Return the [X, Y] coordinate for the center point of the cell that contains the specified text.  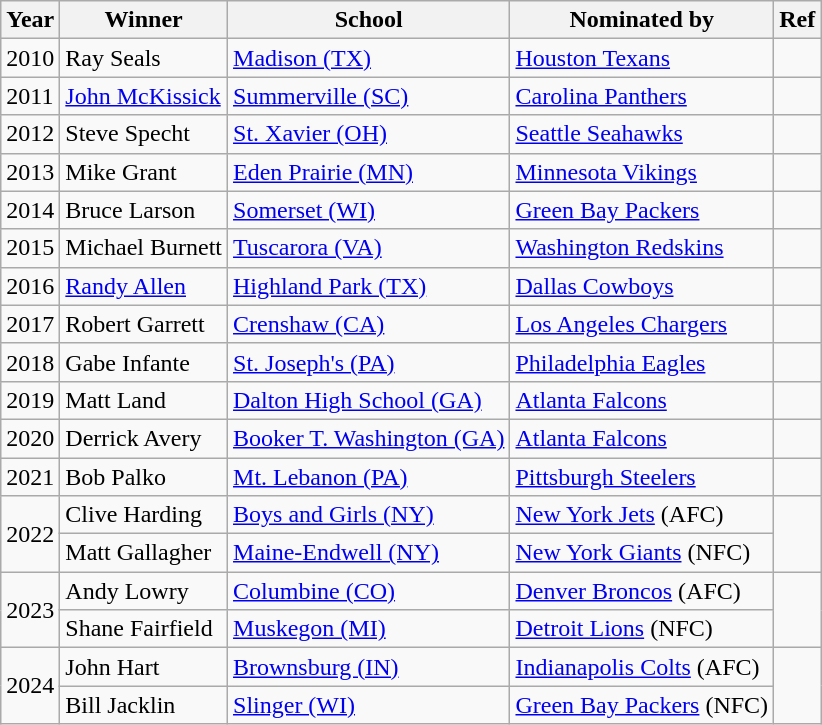
Detroit Lions (NFC) [642, 629]
Washington Redskins [642, 248]
Bill Jacklin [144, 705]
2017 [30, 324]
John Hart [144, 667]
Derrick Avery [144, 438]
2021 [30, 477]
Steve Specht [144, 134]
Matt Gallagher [144, 553]
2016 [30, 286]
Maine-Endwell (NY) [369, 553]
Highland Park (TX) [369, 286]
Seattle Seahawks [642, 134]
Ref [798, 20]
Eden Prairie (MN) [369, 172]
2012 [30, 134]
Los Angeles Chargers [642, 324]
Green Bay Packers (NFC) [642, 705]
Somerset (WI) [369, 210]
Mt. Lebanon (PA) [369, 477]
New York Giants (NFC) [642, 553]
Tuscarora (VA) [369, 248]
Mike Grant [144, 172]
Ray Seals [144, 58]
Gabe Infante [144, 362]
Slinger (WI) [369, 705]
Andy Lowry [144, 591]
Bruce Larson [144, 210]
Nominated by [642, 20]
2018 [30, 362]
Clive Harding [144, 515]
Carolina Panthers [642, 96]
John McKissick [144, 96]
Michael Burnett [144, 248]
Randy Allen [144, 286]
Dalton High School (GA) [369, 400]
New York Jets (AFC) [642, 515]
2024 [30, 686]
Indianapolis Colts (AFC) [642, 667]
2019 [30, 400]
Muskegon (MI) [369, 629]
Philadelphia Eagles [642, 362]
Columbine (CO) [369, 591]
Year [30, 20]
Booker T. Washington (GA) [369, 438]
Madison (TX) [369, 58]
Minnesota Vikings [642, 172]
2013 [30, 172]
Houston Texans [642, 58]
2014 [30, 210]
Bob Palko [144, 477]
St. Xavier (OH) [369, 134]
Brownsburg (IN) [369, 667]
2023 [30, 610]
Green Bay Packers [642, 210]
Winner [144, 20]
2015 [30, 248]
Summerville (SC) [369, 96]
School [369, 20]
2020 [30, 438]
Matt Land [144, 400]
2022 [30, 534]
Shane Fairfield [144, 629]
St. Joseph's (PA) [369, 362]
2010 [30, 58]
Pittsburgh Steelers [642, 477]
Dallas Cowboys [642, 286]
Denver Broncos (AFC) [642, 591]
2011 [30, 96]
Robert Garrett [144, 324]
Crenshaw (CA) [369, 324]
Boys and Girls (NY) [369, 515]
